Search for the cell housing the specified text and yield its (x, y) center coordinate. 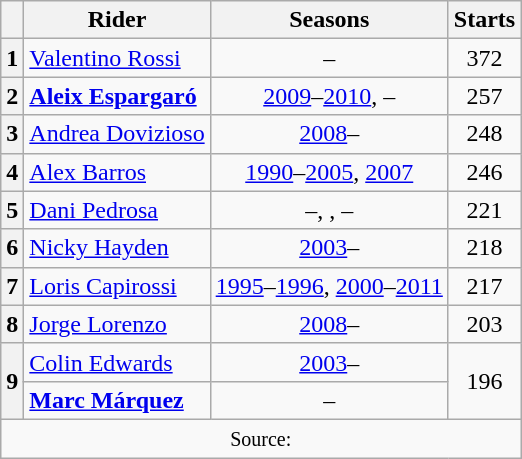
Alex Barros (117, 172)
196 (484, 381)
2 (12, 96)
2009–2010, – (329, 96)
248 (484, 134)
221 (484, 210)
Valentino Rossi (117, 58)
5 (12, 210)
1995–1996, 2000–2011 (329, 286)
7 (12, 286)
Seasons (329, 20)
9 (12, 381)
Colin Edwards (117, 362)
–, , – (329, 210)
Loris Capirossi (117, 286)
1990–2005, 2007 (329, 172)
6 (12, 248)
Andrea Dovizioso (117, 134)
4 (12, 172)
203 (484, 324)
Rider (117, 20)
Nicky Hayden (117, 248)
217 (484, 286)
218 (484, 248)
3 (12, 134)
8 (12, 324)
246 (484, 172)
1 (12, 58)
Marc Márquez (117, 400)
Aleix Espargaró (117, 96)
257 (484, 96)
372 (484, 58)
Dani Pedrosa (117, 210)
Jorge Lorenzo (117, 324)
Starts (484, 20)
Source: (261, 438)
